Capture the cell that displays the provided text and extract its [X, Y] central coordinate. 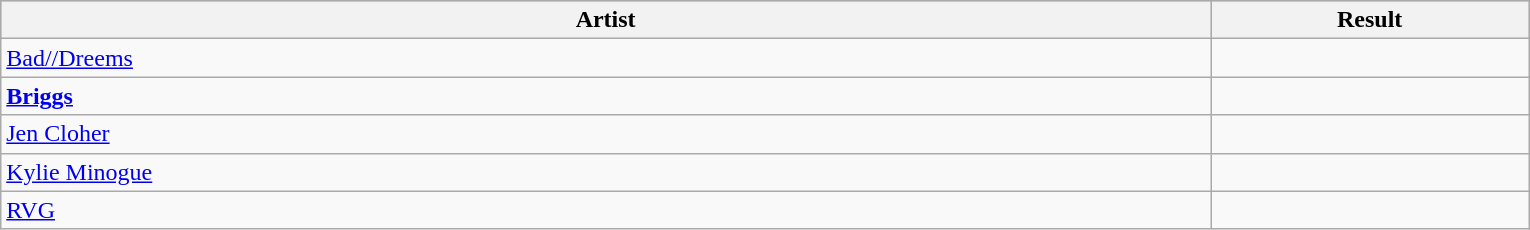
Jen Cloher [606, 134]
Kylie Minogue [606, 172]
RVG [606, 210]
Result [1369, 20]
Bad//Dreems [606, 58]
Briggs [606, 96]
Artist [606, 20]
